For the text-containing cell, return its midpoint in (x, y) coordinate format. 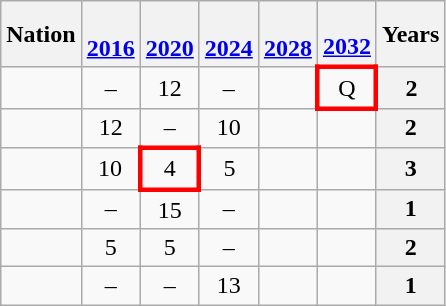
2032 (346, 34)
2028 (288, 34)
Nation (41, 34)
2024 (228, 34)
4 (170, 168)
15 (170, 209)
Q (346, 88)
2016 (110, 34)
Years (410, 34)
13 (228, 286)
2020 (170, 34)
3 (410, 168)
